Search for the cell housing the specified text and yield its [X, Y] center coordinate. 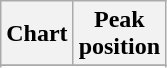
Peakposition [119, 34]
Chart [37, 34]
